Extract the [x, y] coordinate from the center of the cell holding the provided text.  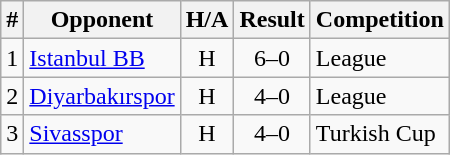
2 [12, 96]
Turkish Cup [380, 134]
Istanbul BB [102, 58]
Opponent [102, 20]
H/A [207, 20]
Diyarbakırspor [102, 96]
Result [272, 20]
1 [12, 58]
# [12, 20]
3 [12, 134]
Competition [380, 20]
Sivasspor [102, 134]
6–0 [272, 58]
